Output the (x, y) coordinate of the center of the cell containing the given text.  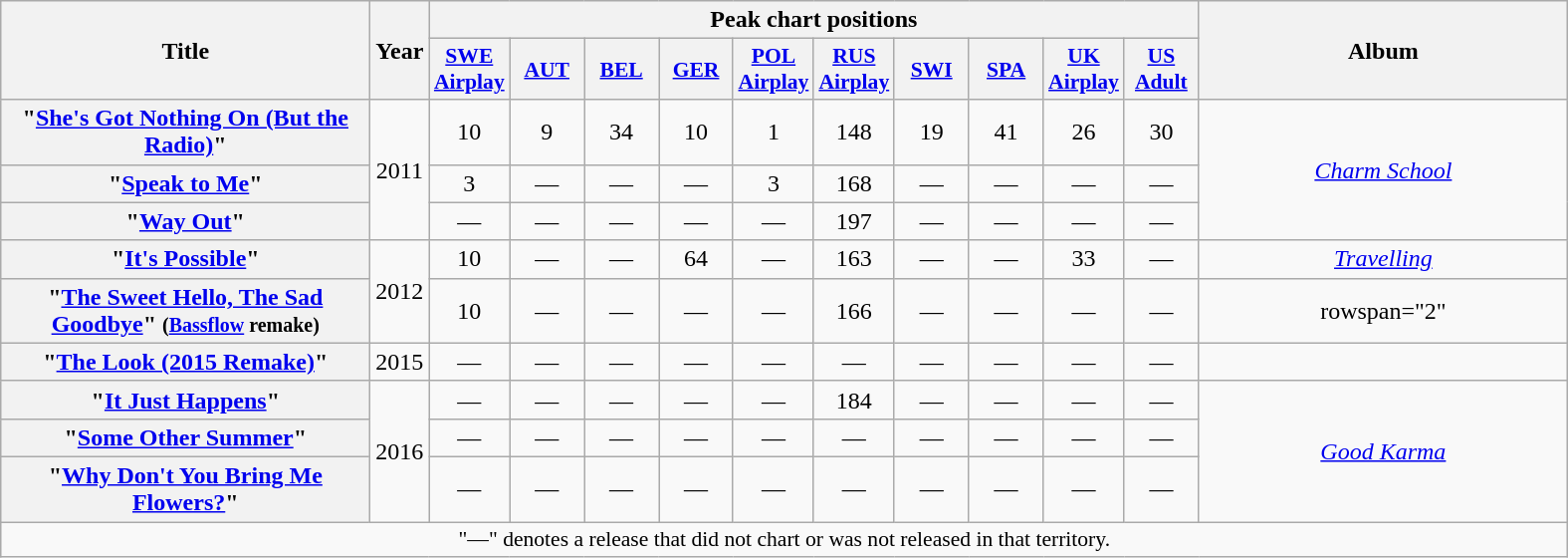
BEL (621, 70)
SWI (932, 70)
GER (697, 70)
Album (1384, 50)
"Way Out" (185, 221)
US Adult (1161, 70)
148 (854, 132)
1 (773, 132)
Title (185, 50)
"—" denotes a release that did not chart or was not released in that territory. (784, 540)
Peak chart positions (814, 20)
30 (1161, 132)
9 (548, 132)
SWE Airplay (470, 70)
33 (1083, 259)
2015 (400, 362)
"It Just Happens" (185, 400)
POL Airplay (773, 70)
Year (400, 50)
"Speak to Me" (185, 183)
Charm School (1384, 169)
26 (1083, 132)
"Some Other Summer" (185, 437)
64 (697, 259)
AUT (548, 70)
19 (932, 132)
RUS Airplay (854, 70)
166 (854, 311)
2011 (400, 169)
184 (854, 400)
UK Airplay (1083, 70)
SPA (1006, 70)
Travelling (1384, 259)
2012 (400, 291)
41 (1006, 132)
"The Sweet Hello, The Sad Goodbye" (Bassflow remake) (185, 311)
"Why Don't You Bring Me Flowers?" (185, 488)
34 (621, 132)
2016 (400, 450)
"She's Got Nothing On (But the Radio)" (185, 132)
163 (854, 259)
rowspan="2" (1384, 311)
197 (854, 221)
Good Karma (1384, 450)
"It's Possible" (185, 259)
"The Look (2015 Remake)" (185, 362)
168 (854, 183)
